Provide the [x, y] coordinate of the cell's center where the given text is located.  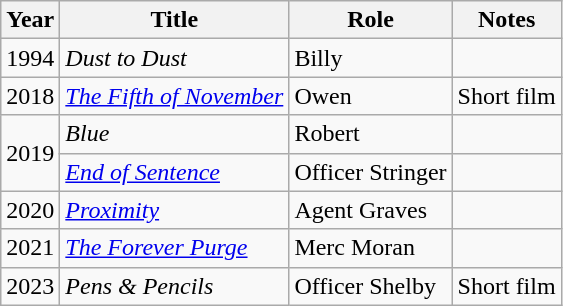
Role [370, 20]
Billy [370, 58]
The Forever Purge [174, 248]
Robert [370, 134]
1994 [30, 58]
2020 [30, 210]
End of Sentence [174, 172]
2023 [30, 286]
2018 [30, 96]
Blue [174, 134]
Officer Shelby [370, 286]
2021 [30, 248]
2019 [30, 153]
Merc Moran [370, 248]
Owen [370, 96]
Agent Graves [370, 210]
The Fifth of November [174, 96]
Pens & Pencils [174, 286]
Year [30, 20]
Proximity [174, 210]
Title [174, 20]
Dust to Dust [174, 58]
Notes [506, 20]
Officer Stringer [370, 172]
